Provide the (x, y) coordinate of the cell's center where the given text is located.  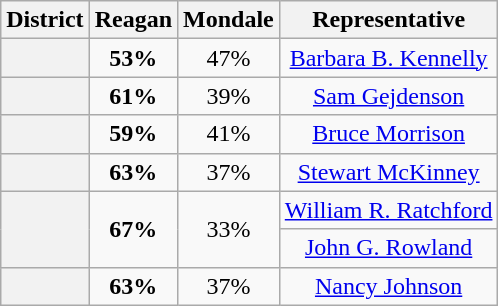
Reagan (133, 20)
61% (133, 96)
John G. Rowland (388, 248)
47% (229, 58)
Mondale (229, 20)
Sam Gejdenson (388, 96)
William R. Ratchford (388, 210)
Barbara B. Kennelly (388, 58)
Nancy Johnson (388, 286)
59% (133, 134)
53% (133, 58)
Representative (388, 20)
District (45, 20)
67% (133, 229)
Stewart McKinney (388, 172)
39% (229, 96)
Bruce Morrison (388, 134)
33% (229, 229)
41% (229, 134)
